Capture the cell that displays the provided text and extract its (X, Y) central coordinate. 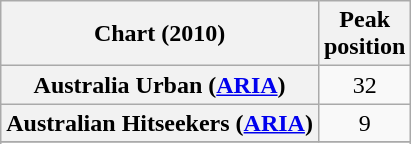
32 (364, 85)
Peakposition (364, 34)
Chart (2010) (160, 34)
9 (364, 123)
Australian Hitseekers (ARIA) (160, 123)
Australia Urban (ARIA) (160, 85)
